Scan for the cell matching the given text and deliver its (X, Y) coordinate at center. 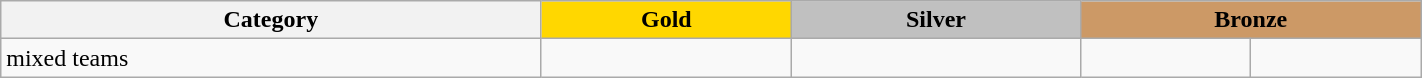
Category (271, 20)
Gold (666, 20)
Silver (936, 20)
mixed teams (271, 58)
Bronze (1250, 20)
